Pinpoint the cell where the given text exists, returning its [x, y] midpoint coordinate. 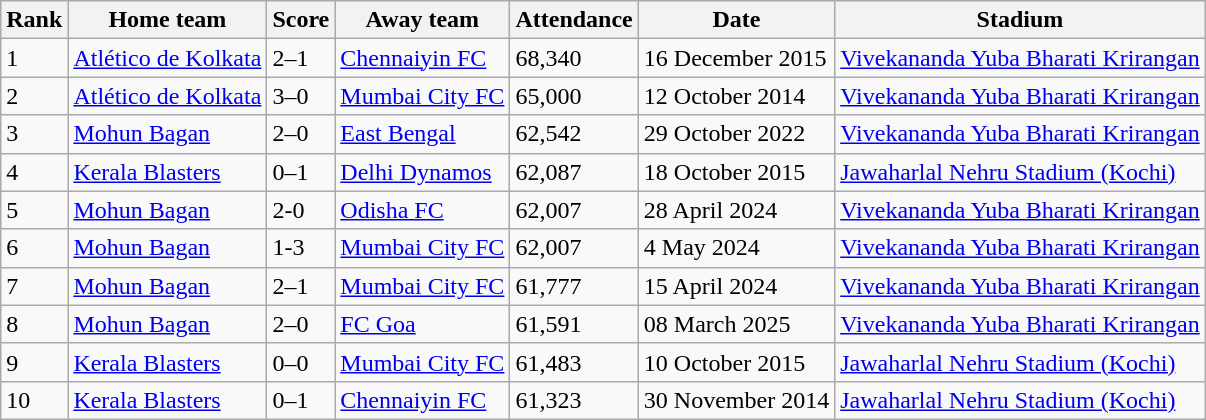
65,000 [574, 96]
5 [34, 210]
1-3 [301, 248]
6 [34, 248]
12 October 2014 [736, 96]
3 [34, 134]
61,323 [574, 400]
FC Goa [422, 324]
Away team [422, 20]
2-0 [301, 210]
Odisha FC [422, 210]
08 March 2025 [736, 324]
10 [34, 400]
Rank [34, 20]
2 [34, 96]
28 April 2024 [736, 210]
61,483 [574, 362]
16 December 2015 [736, 58]
15 April 2024 [736, 286]
Delhi Dynamos [422, 172]
10 October 2015 [736, 362]
1 [34, 58]
3–0 [301, 96]
0–0 [301, 362]
62,087 [574, 172]
29 October 2022 [736, 134]
Home team [168, 20]
East Bengal [422, 134]
18 October 2015 [736, 172]
61,591 [574, 324]
61,777 [574, 286]
30 November 2014 [736, 400]
7 [34, 286]
62,542 [574, 134]
4 May 2024 [736, 248]
4 [34, 172]
Attendance [574, 20]
68,340 [574, 58]
Date [736, 20]
Stadium [1020, 20]
Score [301, 20]
8 [34, 324]
9 [34, 362]
